Search for the cell housing the specified text and yield its [x, y] center coordinate. 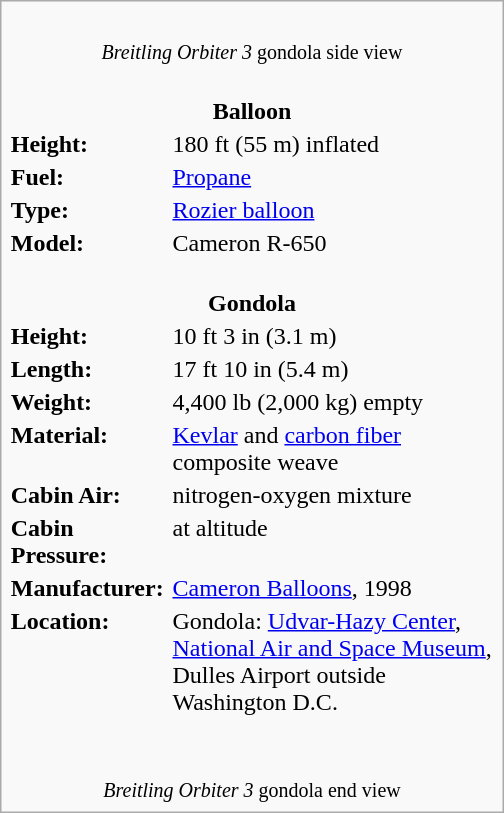
Material: [88, 448]
4,400 lb (2,000 kg) empty [333, 402]
Fuel: [88, 177]
Gondola: Udvar-Hazy Center, National Air and Space Museum, Dulles Airport outside Washington D.C. [333, 662]
Type: [88, 210]
Gondola [252, 290]
Kevlar and carbon fibercomposite weave [333, 448]
10 ft 3 in (3.1 m) [333, 336]
Cabin Air: [88, 495]
17 ft 10 in (5.4 m) [333, 369]
Length: [88, 369]
nitrogen-oxygen mixture [333, 495]
Breitling Orbiter 3 gondola side view [252, 38]
180 ft (55 m) inflated [333, 144]
Rozier balloon [333, 210]
Balloon [252, 98]
Cameron Balloons, 1998 [333, 588]
Cameron R-650 [333, 243]
Location: [88, 662]
Weight: [88, 402]
Manufacturer: [88, 588]
Cabin Pressure: [88, 542]
Propane [333, 177]
Breitling Orbiter 3 gondola end view [252, 762]
Model: [88, 243]
at altitude [333, 542]
